Search for the cell housing the specified text and yield its [X, Y] center coordinate. 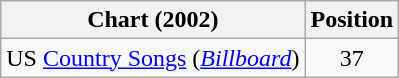
37 [352, 58]
Chart (2002) [153, 20]
US Country Songs (Billboard) [153, 58]
Position [352, 20]
